Capture the cell that displays the provided text and extract its (x, y) central coordinate. 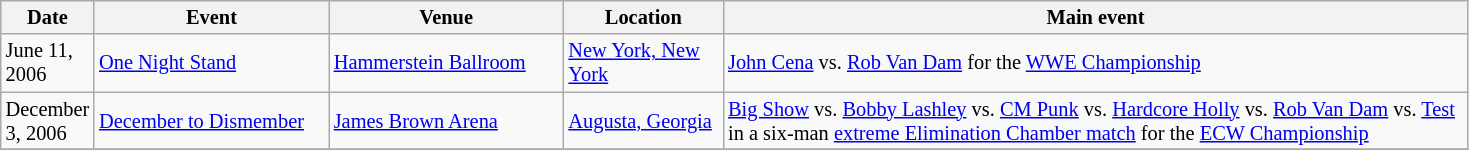
Location (644, 17)
James Brown Arena (446, 121)
Augusta, Georgia (644, 121)
December to Dismember (212, 121)
John Cena vs. Rob Van Dam for the WWE Championship (1096, 63)
Date (48, 17)
Venue (446, 17)
Main event (1096, 17)
One Night Stand (212, 63)
Event (212, 17)
June 11, 2006 (48, 63)
New York, New York (644, 63)
Hammerstein Ballroom (446, 63)
December 3, 2006 (48, 121)
